Capture the cell that displays the provided text and extract its (x, y) central coordinate. 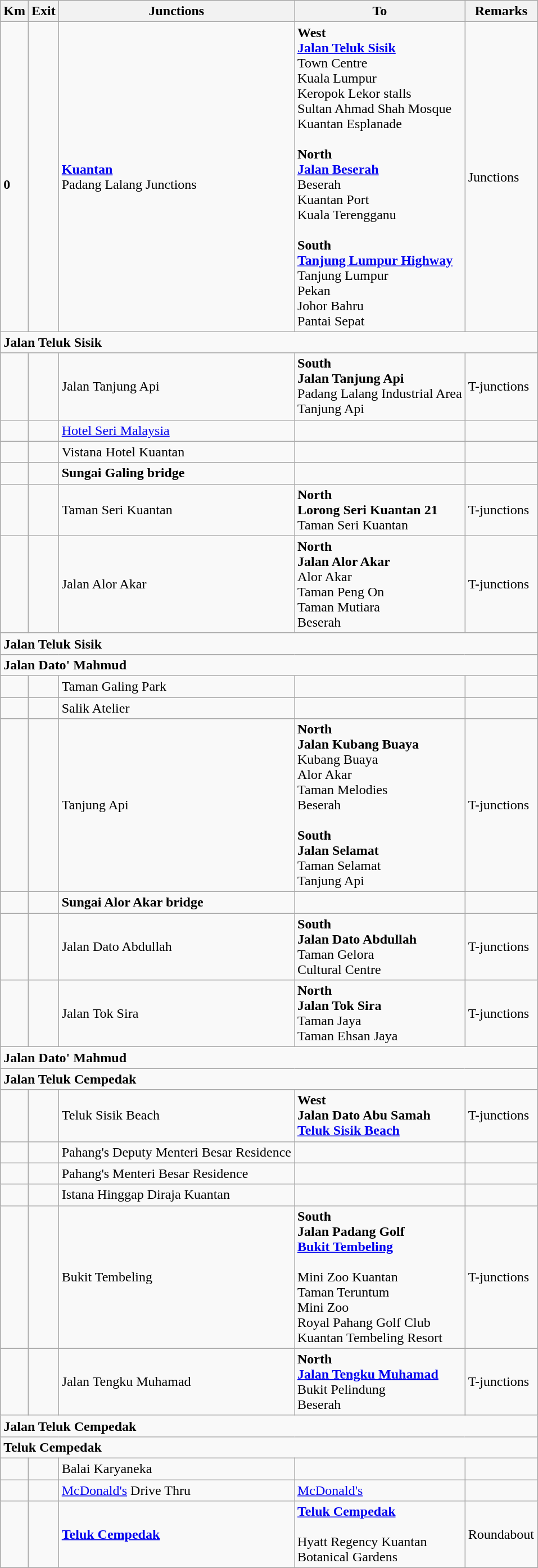
Salik Atelier (177, 708)
To (380, 11)
SouthJalan Dato AbdullahTaman GeloraCultural Centre (380, 946)
KuantanPadang Lalang Junctions (177, 176)
Sungai Galing bridge (177, 473)
Roundabout (501, 1534)
Pahang's Menteri Besar Residence (177, 1173)
Remarks (501, 11)
SouthJalan Padang GolfBukit Tembeling Mini Zoo KuantanTaman TeruntumMini ZooRoyal Pahang Golf ClubKuantan Tembeling Resort (380, 1277)
Balai Karyaneka (177, 1469)
Hotel Seri Malaysia (177, 430)
Sungai Alor Akar bridge (177, 903)
Teluk Cempedak Hyatt Regency KuantanBotanical Gardens (380, 1534)
Taman Galing Park (177, 686)
Bukit Tembeling (177, 1277)
Tanjung Api (177, 805)
Jalan Tok Sira (177, 1014)
Jalan Tengku Muhamad (177, 1381)
Exit (43, 11)
North Jalan Tengku MuhamadBukit PelindungBeserah (380, 1381)
NorthJalan Alor AkarAlor AkarTaman Peng OnTaman MutiaraBeserah (380, 584)
Teluk Sisik Beach (177, 1116)
NorthJalan Tok SiraTaman JayaTaman Ehsan Jaya (380, 1014)
McDonald's (380, 1490)
Istana Hinggap Diraja Kuantan (177, 1195)
NorthJalan Kubang BuayaKubang BuayaAlor AkarTaman MelodiesBeserahSouthJalan SelamatTaman SelamatTanjung Api (380, 805)
Jalan Alor Akar (177, 584)
Pahang's Deputy Menteri Besar Residence (177, 1152)
WestJalan Dato Abu SamahTeluk Sisik Beach (380, 1116)
NorthLorong Seri Kuantan 21Taman Seri Kuantan (380, 510)
Jalan Tanjung Api (177, 387)
Jalan Dato Abdullah (177, 946)
McDonald's Drive Thru (177, 1490)
SouthJalan Tanjung ApiPadang Lalang Industrial AreaTanjung Api (380, 387)
Km (15, 11)
0 (15, 176)
Taman Seri Kuantan (177, 510)
Vistana Hotel Kuantan (177, 452)
